Return the [X, Y] coordinate for the center point of the cell that contains the specified text.  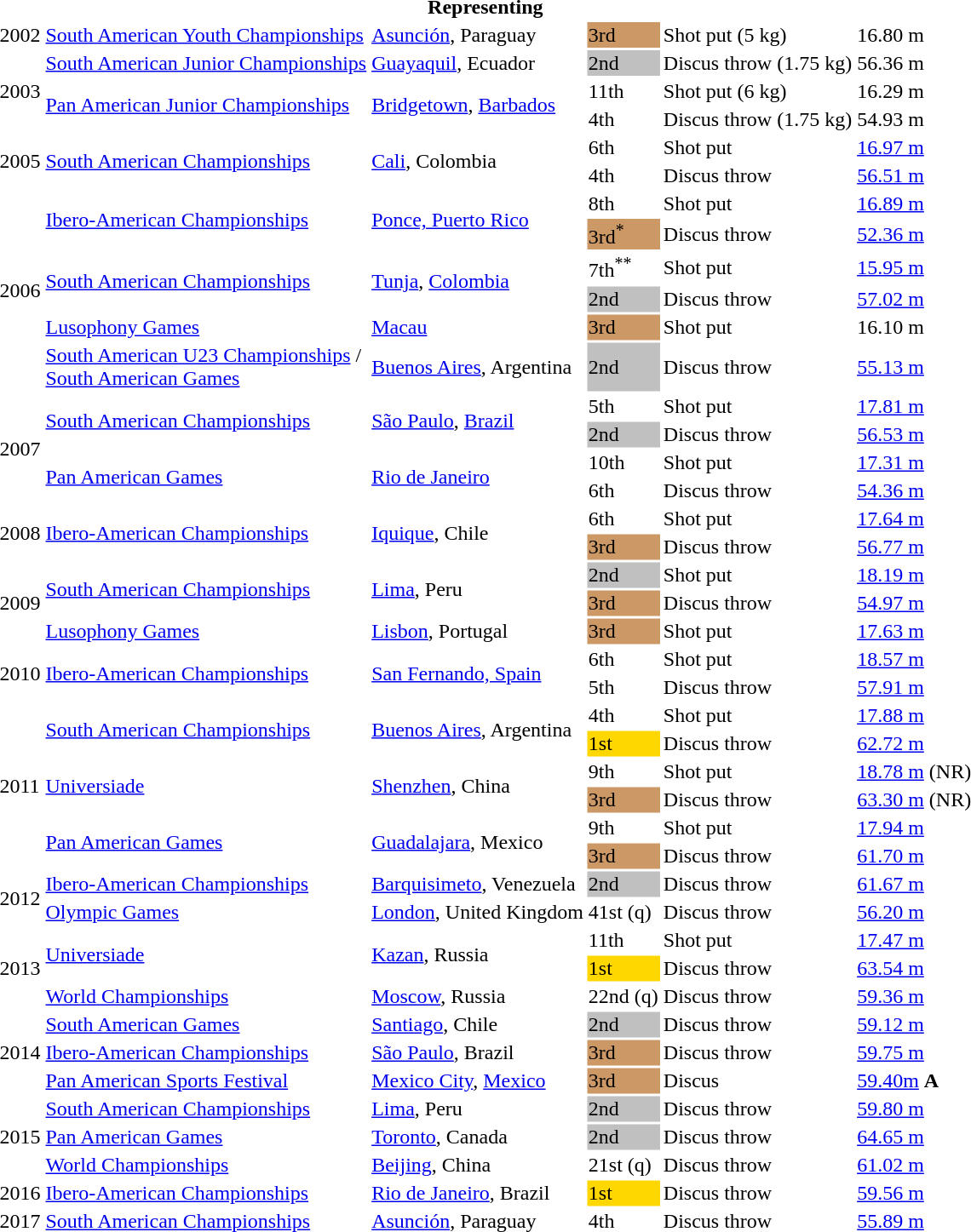
Ponce, Puerto Rico [478, 220]
Cali, Colombia [478, 162]
8th [623, 203]
Mexico City, Mexico [478, 1080]
Pan American Sports Festival [206, 1080]
Rio de Janeiro, Brazil [478, 1193]
22nd (q) [623, 996]
Beijing, China [478, 1165]
Shot put (6 kg) [757, 91]
Olympic Games [206, 912]
Barquisimeto, Venezuela [478, 884]
South American Games [206, 1024]
3rd* [623, 234]
Bridgetown, Barbados [478, 106]
Shenzhen, China [478, 785]
London, United Kingdom [478, 912]
Shot put (5 kg) [757, 35]
Lisbon, Portugal [478, 631]
21st (q) [623, 1165]
South American U23 Championships / South American Games [206, 366]
San Fernando, Spain [478, 673]
7th** [623, 267]
Kazan, Russia [478, 954]
10th [623, 462]
Toronto, Canada [478, 1137]
South American Youth Championships [206, 35]
Iquique, Chile [478, 533]
Tunja, Colombia [478, 281]
Santiago, Chile [478, 1024]
Guadalajara, Mexico [478, 841]
Macau [478, 327]
South American Junior Championships [206, 63]
Asunción, Paraguay [478, 35]
Moscow, Russia [478, 996]
41st (q) [623, 912]
Pan American Junior Championships [206, 106]
Discus [757, 1080]
Guayaquil, Ecuador [478, 63]
Rio de Janeiro [478, 477]
